Return (x, y) of the center of cell containing provided text 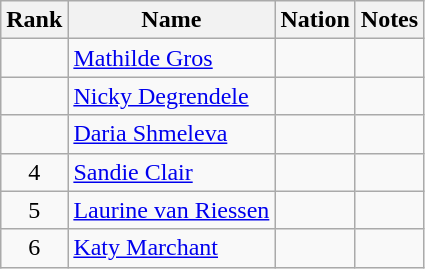
Laurine van Riessen (172, 210)
Nicky Degrendele (172, 96)
Mathilde Gros (172, 58)
5 (34, 210)
Sandie Clair (172, 172)
Notes (389, 20)
Rank (34, 20)
Nation (315, 20)
4 (34, 172)
Name (172, 20)
6 (34, 248)
Daria Shmeleva (172, 134)
Katy Marchant (172, 248)
